Search for the cell housing the specified text and yield its (X, Y) center coordinate. 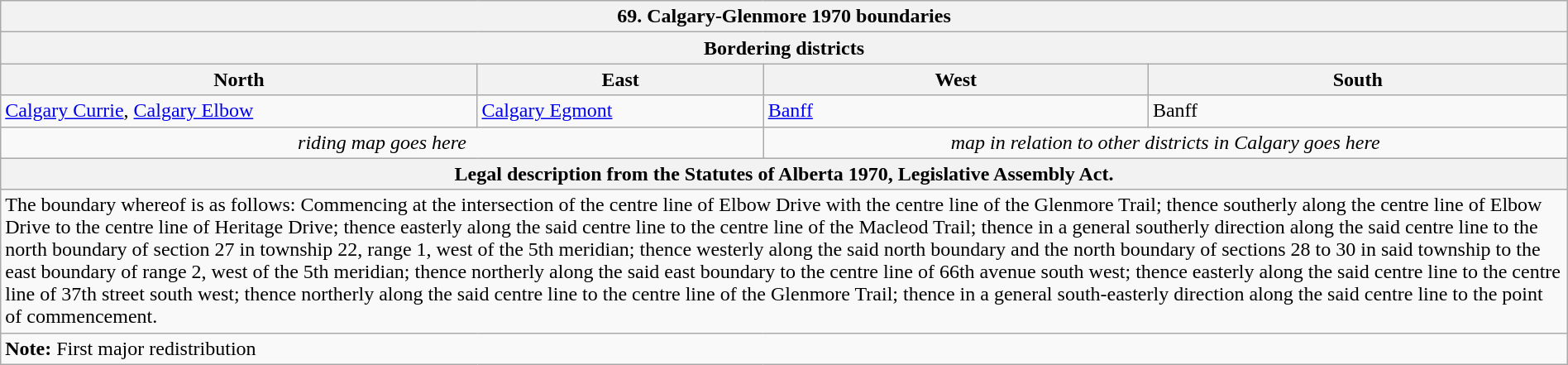
Calgary Currie, Calgary Elbow (239, 111)
riding map goes here (382, 142)
East (620, 79)
North (239, 79)
Note: First major redistribution (784, 348)
Calgary Egmont (620, 111)
South (1358, 79)
map in relation to other districts in Calgary goes here (1165, 142)
Legal description from the Statutes of Alberta 1970, Legislative Assembly Act. (784, 174)
69. Calgary-Glenmore 1970 boundaries (784, 17)
West (956, 79)
Bordering districts (784, 48)
